Determine the [X, Y] coordinate at the center of the cell enclosing the given text.  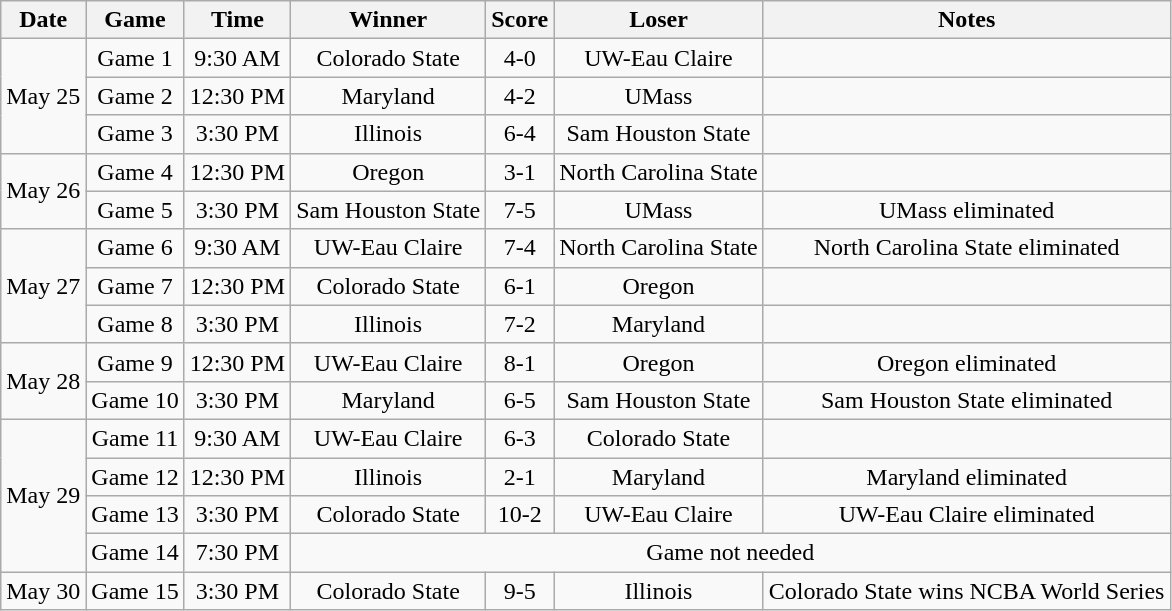
Game 8 [135, 324]
3-1 [520, 172]
Game 5 [135, 210]
7:30 PM [237, 553]
10-2 [520, 515]
Game 15 [135, 591]
Notes [966, 20]
Winner [388, 20]
Game 10 [135, 400]
Score [520, 20]
6-5 [520, 400]
Game 3 [135, 134]
May 28 [44, 381]
2-1 [520, 477]
Sam Houston State eliminated [966, 400]
May 27 [44, 286]
Game 13 [135, 515]
6-4 [520, 134]
Maryland eliminated [966, 477]
Game not needed [730, 553]
Game 1 [135, 58]
9-5 [520, 591]
Game 14 [135, 553]
Loser [659, 20]
Colorado State wins NCBA World Series [966, 591]
6-1 [520, 286]
May 26 [44, 191]
Game 6 [135, 248]
Date [44, 20]
Game 7 [135, 286]
UMass eliminated [966, 210]
6-3 [520, 438]
4-2 [520, 96]
UW-Eau Claire eliminated [966, 515]
May 25 [44, 96]
Game 9 [135, 362]
Game 4 [135, 172]
Game [135, 20]
7-4 [520, 248]
7-5 [520, 210]
Game 11 [135, 438]
Game 12 [135, 477]
North Carolina State eliminated [966, 248]
Oregon eliminated [966, 362]
8-1 [520, 362]
Game 2 [135, 96]
May 30 [44, 591]
7-2 [520, 324]
Time [237, 20]
4-0 [520, 58]
May 29 [44, 495]
